Identify which cell holds the provided text, then report its (x, y) central coordinate. 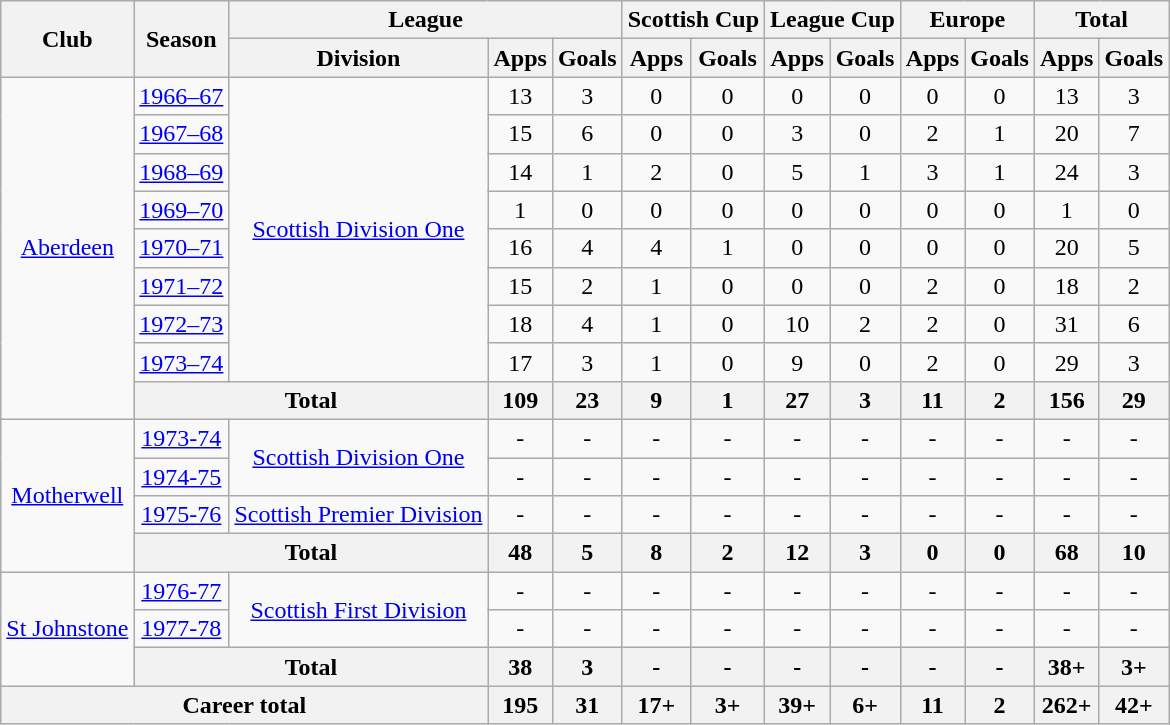
12 (798, 553)
Europe (967, 20)
156 (1066, 400)
Season (182, 39)
1973–74 (182, 362)
1969–70 (182, 210)
17+ (656, 705)
7 (1134, 134)
24 (1066, 172)
109 (520, 400)
39+ (798, 705)
St Johnstone (68, 629)
Aberdeen (68, 248)
Scottish First Division (358, 610)
1968–69 (182, 172)
1966–67 (182, 96)
17 (520, 362)
8 (656, 553)
14 (520, 172)
Scottish Premier Division (358, 515)
1973-74 (182, 438)
1975-76 (182, 515)
League Cup (833, 20)
38+ (1066, 667)
1970–71 (182, 248)
48 (520, 553)
League (426, 20)
1974-75 (182, 477)
1976-77 (182, 591)
195 (520, 705)
Division (358, 58)
1977-78 (182, 629)
262+ (1066, 705)
Career total (244, 705)
23 (587, 400)
1972–73 (182, 324)
1971–72 (182, 286)
68 (1066, 553)
38 (520, 667)
27 (798, 400)
1967–68 (182, 134)
Scottish Cup (693, 20)
Club (68, 39)
6+ (866, 705)
Motherwell (68, 495)
42+ (1134, 705)
16 (520, 248)
